Search for the cell housing the specified text and yield its [x, y] center coordinate. 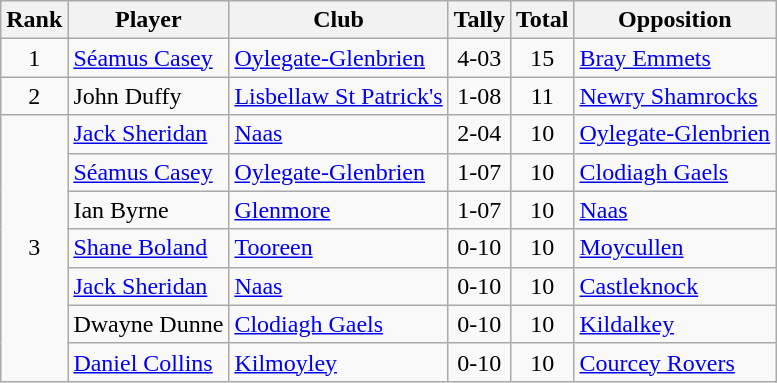
Opposition [675, 20]
Daniel Collins [148, 362]
Kilmoyley [338, 362]
4-03 [479, 58]
Lisbellaw St Patrick's [338, 96]
Courcey Rovers [675, 362]
John Duffy [148, 96]
Player [148, 20]
Moycullen [675, 248]
15 [542, 58]
11 [542, 96]
3 [34, 248]
Shane Boland [148, 248]
Tooreen [338, 248]
Castleknock [675, 286]
Newry Shamrocks [675, 96]
Bray Emmets [675, 58]
1-08 [479, 96]
2 [34, 96]
Ian Byrne [148, 210]
Dwayne Dunne [148, 324]
Club [338, 20]
2-04 [479, 134]
Total [542, 20]
1 [34, 58]
Tally [479, 20]
Kildalkey [675, 324]
Rank [34, 20]
Glenmore [338, 210]
